Search for the cell housing the specified text and yield its (x, y) center coordinate. 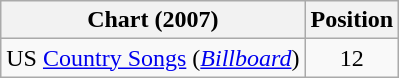
Chart (2007) (153, 20)
Position (352, 20)
US Country Songs (Billboard) (153, 58)
12 (352, 58)
